Capture the cell that displays the provided text and extract its [x, y] central coordinate. 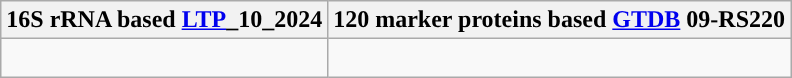
120 marker proteins based GTDB 09-RS220 [560, 20]
16S rRNA based LTP_10_2024 [164, 20]
